Return the (x, y) coordinate for the center point of the cell that contains the specified text.  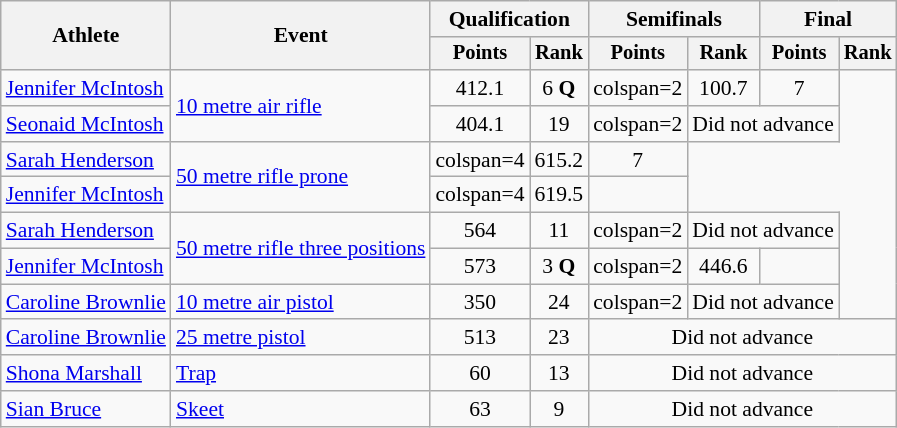
412.1 (480, 88)
10 metre air pistol (301, 302)
Semifinals (674, 19)
25 metre pistol (301, 338)
100.7 (723, 88)
564 (480, 231)
Seonaid McIntosh (86, 124)
10 metre air rifle (301, 106)
Trap (301, 373)
11 (560, 231)
9 (560, 409)
619.5 (560, 195)
Final (828, 19)
446.6 (723, 267)
24 (560, 302)
60 (480, 373)
13 (560, 373)
50 metre rifle three positions (301, 248)
513 (480, 338)
Event (301, 36)
23 (560, 338)
404.1 (480, 124)
Sian Bruce (86, 409)
19 (560, 124)
Qualification (509, 19)
6 Q (560, 88)
615.2 (560, 160)
350 (480, 302)
573 (480, 267)
50 metre rifle prone (301, 178)
Athlete (86, 36)
Shona Marshall (86, 373)
3 Q (560, 267)
63 (480, 409)
Skeet (301, 409)
